Return [x, y] of the center of cell containing provided text 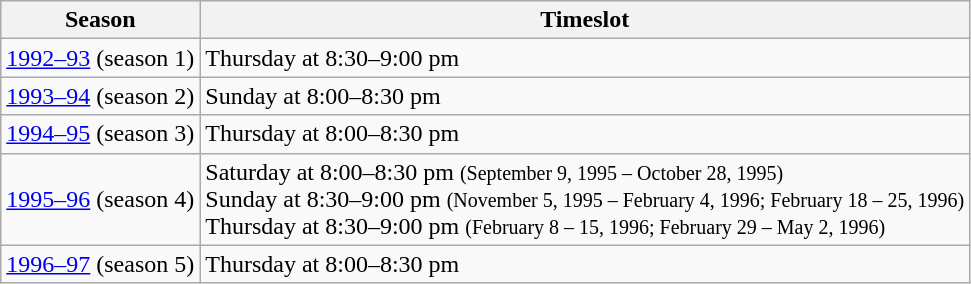
Season [100, 20]
1993–94 (season 2) [100, 96]
Sunday at 8:00–8:30 pm [585, 96]
Timeslot [585, 20]
1996–97 (season 5) [100, 264]
1995–96 (season 4) [100, 199]
1994–95 (season 3) [100, 134]
1992–93 (season 1) [100, 58]
Thursday at 8:30–9:00 pm [585, 58]
